Detect which cell encompasses the target text, then output its (x, y) center coordinate. 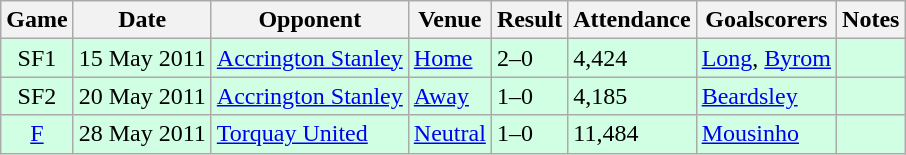
Result (529, 20)
11,484 (632, 134)
Venue (450, 20)
Beardsley (766, 96)
Date (142, 20)
Neutral (450, 134)
Long, Byrom (766, 58)
F (37, 134)
Goalscorers (766, 20)
4,185 (632, 96)
15 May 2011 (142, 58)
Notes (871, 20)
Home (450, 58)
Opponent (310, 20)
SF2 (37, 96)
SF1 (37, 58)
2–0 (529, 58)
Away (450, 96)
4,424 (632, 58)
Game (37, 20)
28 May 2011 (142, 134)
Torquay United (310, 134)
Mousinho (766, 134)
20 May 2011 (142, 96)
Attendance (632, 20)
